Determine the [X, Y] coordinate at the center of the cell enclosing the given text.  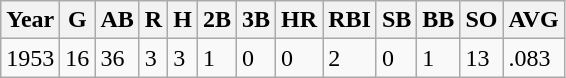
G [78, 20]
H [183, 20]
16 [78, 58]
HR [300, 20]
AB [117, 20]
SO [482, 20]
RBI [350, 20]
BB [438, 20]
2B [216, 20]
3B [256, 20]
2 [350, 58]
R [153, 20]
36 [117, 58]
1953 [30, 58]
AVG [534, 20]
13 [482, 58]
Year [30, 20]
SB [396, 20]
.083 [534, 58]
